Pinpoint the cell where the given text exists, returning its (x, y) midpoint coordinate. 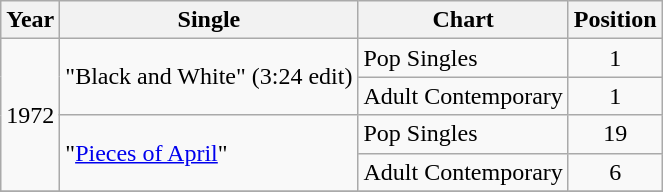
"Black and White" (3:24 edit) (209, 77)
Single (209, 20)
Chart (463, 20)
Position (615, 20)
1972 (30, 115)
Year (30, 20)
"Pieces of April" (209, 153)
6 (615, 172)
19 (615, 134)
